Return the (X, Y) coordinate for the center point of the cell that contains the specified text.  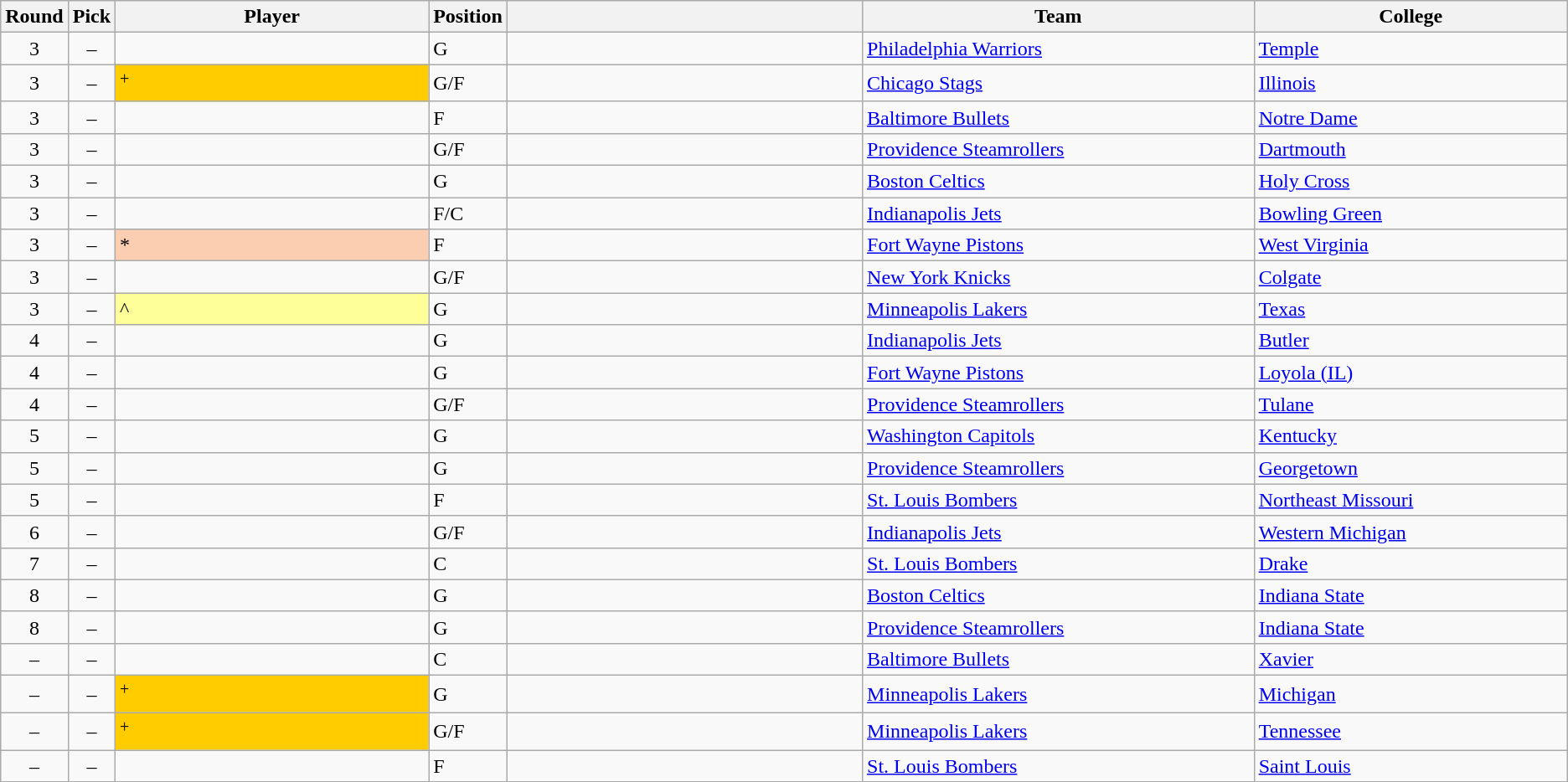
Colgate (1411, 277)
Butler (1411, 341)
Loyola (IL) (1411, 373)
Michigan (1411, 695)
F/C (468, 214)
Bowling Green (1411, 214)
College (1411, 17)
Holy Cross (1411, 182)
Saint Louis (1411, 766)
* (272, 245)
Player (272, 17)
Tulane (1411, 404)
Temple (1411, 49)
Notre Dame (1411, 117)
Western Michigan (1411, 532)
Chicago Stags (1059, 84)
6 (34, 532)
New York Knicks (1059, 277)
Round (34, 17)
Xavier (1411, 659)
Team (1059, 17)
Northeast Missouri (1411, 500)
7 (34, 563)
West Virginia (1411, 245)
Illinois (1411, 84)
Kentucky (1411, 436)
Philadelphia Warriors (1059, 49)
Dartmouth (1411, 149)
Georgetown (1411, 468)
^ (272, 309)
Washington Capitols (1059, 436)
Pick (91, 17)
Texas (1411, 309)
Drake (1411, 563)
Tennessee (1411, 732)
Position (468, 17)
